Extract the (x, y) coordinate from the center of the cell holding the provided text.  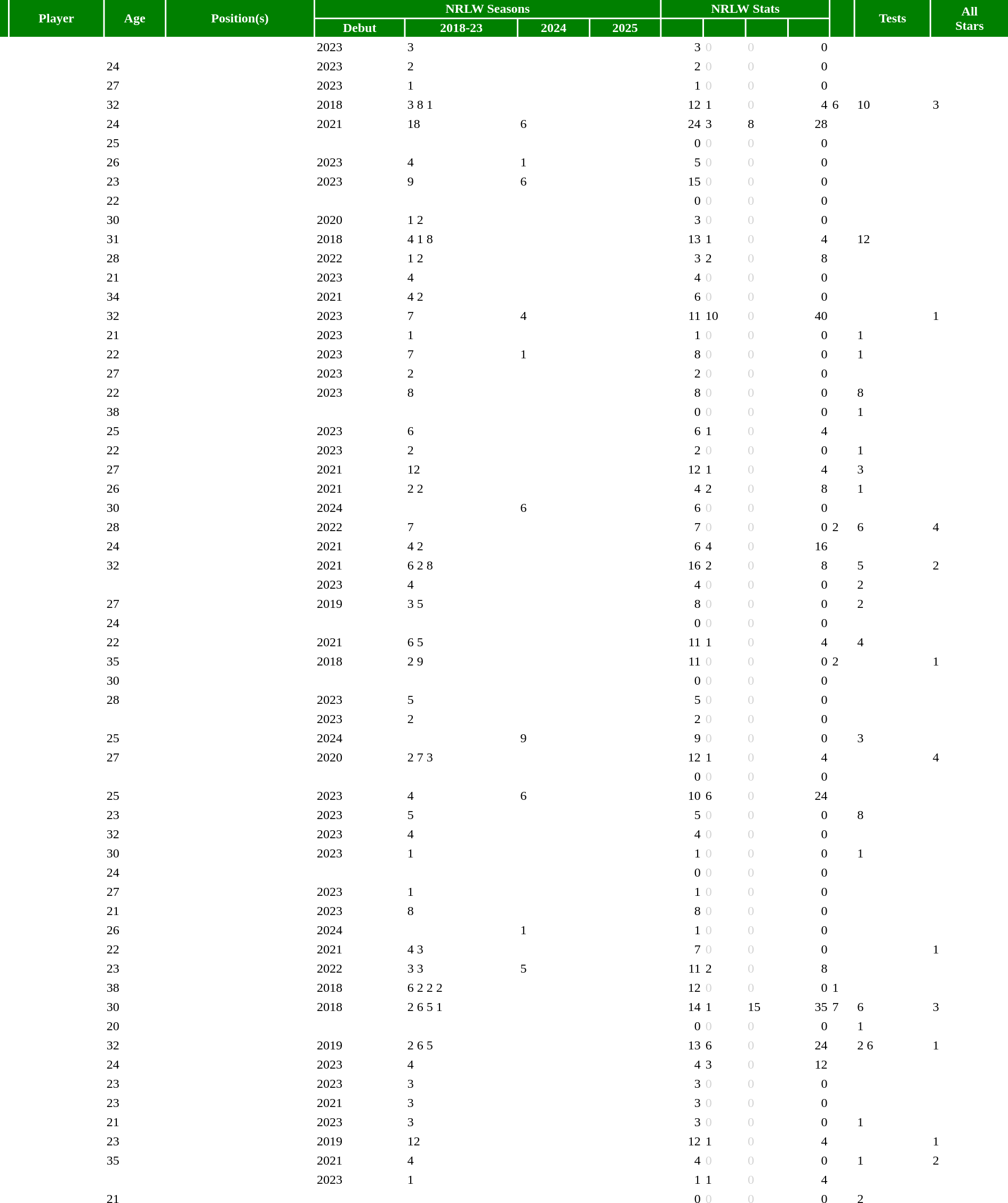
3 3 (462, 968)
2 6 (893, 1045)
4 1 8 (462, 239)
Tests (893, 18)
3 8 1 (462, 105)
18 (462, 124)
34 (135, 296)
2 6 5 1 (462, 1007)
Age (135, 18)
NRLW Seasons (487, 9)
6 2 8 (462, 565)
40 (809, 316)
2 7 3 (462, 757)
Position(s) (240, 18)
Player (57, 18)
6 2 2 2 (462, 988)
2 9 (462, 661)
All Stars (970, 18)
2 6 5 (462, 1045)
NRLW Stats (745, 9)
Debut (359, 28)
31 (135, 239)
4 3 (462, 949)
2025 (625, 28)
14 (682, 1007)
2 2 (462, 488)
2018-23 (462, 28)
6 5 (462, 642)
20 (135, 1026)
3 5 (462, 604)
